Extract the (x, y) coordinate from the center of the cell holding the provided text.  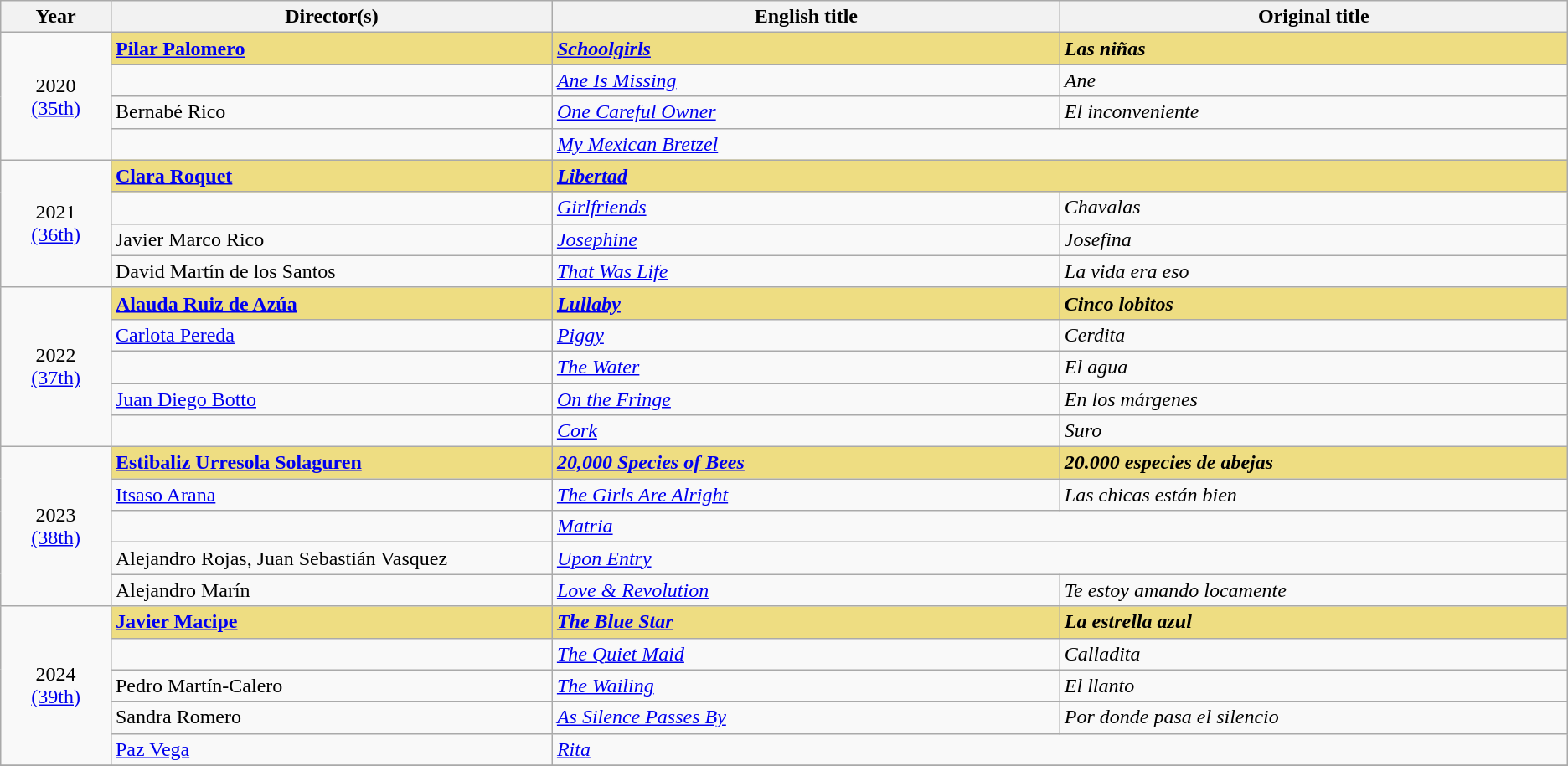
Upon Entry (1060, 558)
The Water (806, 367)
Chavalas (1313, 208)
Piggy (806, 335)
Por donde pasa el silencio (1313, 717)
2021(36th) (56, 224)
Josephine (806, 239)
Love & Revolution (806, 590)
Sandra Romero (332, 717)
20.000 especies de abejas (1313, 463)
El inconveniente (1313, 112)
That Was Life (806, 271)
Original title (1313, 17)
Juan Diego Botto (332, 399)
Bernabé Rico (332, 112)
20,000 Species of Bees (806, 463)
La vida era eso (1313, 271)
Alauda Ruiz de Azúa (332, 303)
Cerdita (1313, 335)
2023(38th) (56, 527)
Itsaso Arana (332, 495)
My Mexican Bretzel (1060, 144)
English title (806, 17)
La estrella azul (1313, 622)
David Martín de los Santos (332, 271)
Cork (806, 431)
Alejandro Marín (332, 590)
Estibaliz Urresola Solaguren (332, 463)
Rita (1060, 749)
Josefina (1313, 239)
Libertad (1060, 176)
Matria (1060, 527)
Pilar Palomero (332, 49)
Girlfriends (806, 208)
Schoolgirls (806, 49)
El agua (1313, 367)
El llanto (1313, 686)
One Careful Owner (806, 112)
2022(37th) (56, 367)
On the Fringe (806, 399)
Alejandro Rojas, Juan Sebastián Vasquez (332, 558)
Javier Macipe (332, 622)
Carlota Pereda (332, 335)
Suro (1313, 431)
Paz Vega (332, 749)
Te estoy amando locamente (1313, 590)
Ane Is Missing (806, 80)
Pedro Martín-Calero (332, 686)
Director(s) (332, 17)
The Quiet Maid (806, 654)
Ane (1313, 80)
Lullaby (806, 303)
2020(35th) (56, 96)
As Silence Passes By (806, 717)
Year (56, 17)
Las niñas (1313, 49)
The Blue Star (806, 622)
En los márgenes (1313, 399)
Calladita (1313, 654)
The Girls Are Alright (806, 495)
Las chicas están bien (1313, 495)
Clara Roquet (332, 176)
2024(39th) (56, 686)
The Wailing (806, 686)
Cinco lobitos (1313, 303)
Javier Marco Rico (332, 239)
